Extract the (x, y) coordinate from the center of the cell holding the provided text.  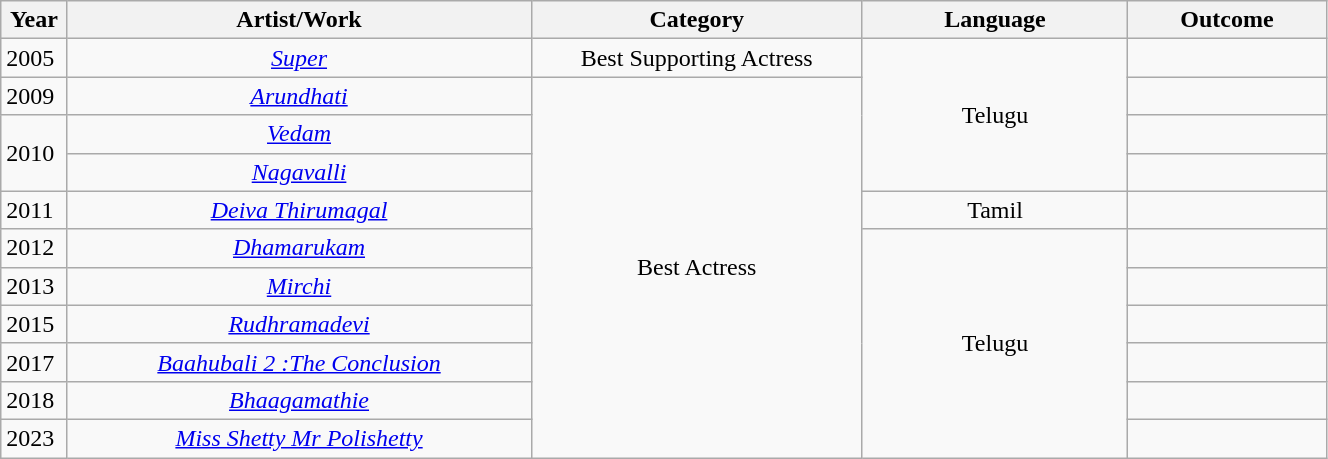
2010 (34, 153)
Bhaagamathie (299, 400)
Baahubali 2 :The Conclusion (299, 362)
Tamil (994, 210)
Super (299, 58)
2017 (34, 362)
Nagavalli (299, 172)
Artist/Work (299, 20)
Mirchi (299, 286)
2009 (34, 96)
Vedam (299, 134)
Arundhati (299, 96)
Dhamarukam (299, 248)
Category (696, 20)
Miss Shetty Mr Polishetty (299, 438)
2005 (34, 58)
Deiva Thirumagal (299, 210)
2012 (34, 248)
Year (34, 20)
2018 (34, 400)
2023 (34, 438)
Language (994, 20)
2013 (34, 286)
2011 (34, 210)
Best Supporting Actress (696, 58)
2015 (34, 324)
Outcome (1228, 20)
Best Actress (696, 268)
Rudhramadevi (299, 324)
